Scan for the cell matching the given text and deliver its (x, y) coordinate at center. 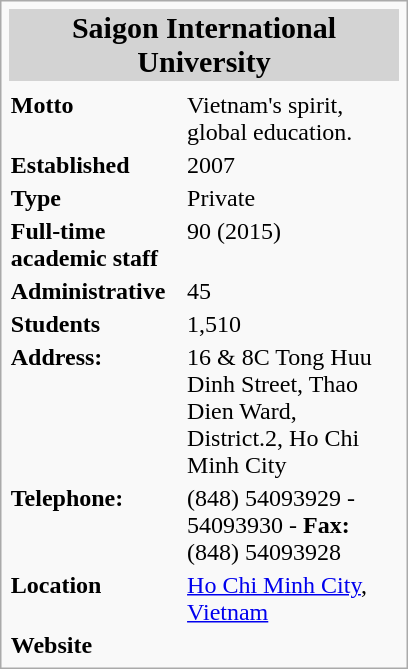
Vietnam's spirit, global education. (292, 118)
Students (96, 324)
(848) 54093929 - 54093930 - Fax: (848) 54093928 (292, 525)
45 (292, 291)
Motto (96, 118)
Saigon International University (204, 45)
Location (96, 598)
2007 (292, 165)
Address: (96, 411)
Private (292, 198)
Website (96, 645)
Full-time academic staff (96, 244)
Telephone: (96, 525)
90 (2015) (292, 244)
Administrative (96, 291)
Ho Chi Minh City, Vietnam (292, 598)
16 & 8C Tong Huu Dinh Street, Thao Dien Ward, District.2, Ho Chi Minh City (292, 411)
1,510 (292, 324)
Type (96, 198)
Established (96, 165)
